Locate the cell with the specified text and output its [X, Y] center coordinate. 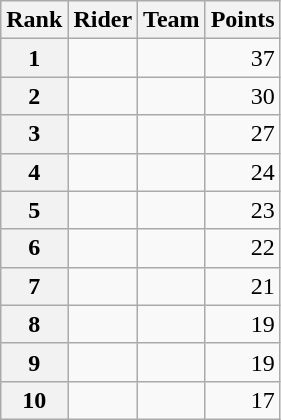
Rank [34, 20]
3 [34, 134]
9 [34, 362]
1 [34, 58]
7 [34, 286]
22 [242, 248]
Points [242, 20]
2 [34, 96]
17 [242, 400]
21 [242, 286]
10 [34, 400]
8 [34, 324]
Rider [103, 20]
6 [34, 248]
4 [34, 172]
27 [242, 134]
24 [242, 172]
37 [242, 58]
23 [242, 210]
30 [242, 96]
5 [34, 210]
Team [172, 20]
